Output the (x, y) coordinate of the center of the cell containing the given text.  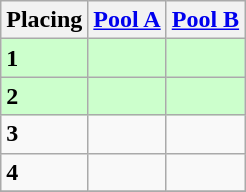
2 (44, 96)
Pool B (205, 20)
Placing (44, 20)
1 (44, 58)
4 (44, 172)
3 (44, 134)
Pool A (127, 20)
